From the cell containing the given text, extract its center point as [X, Y] coordinate. 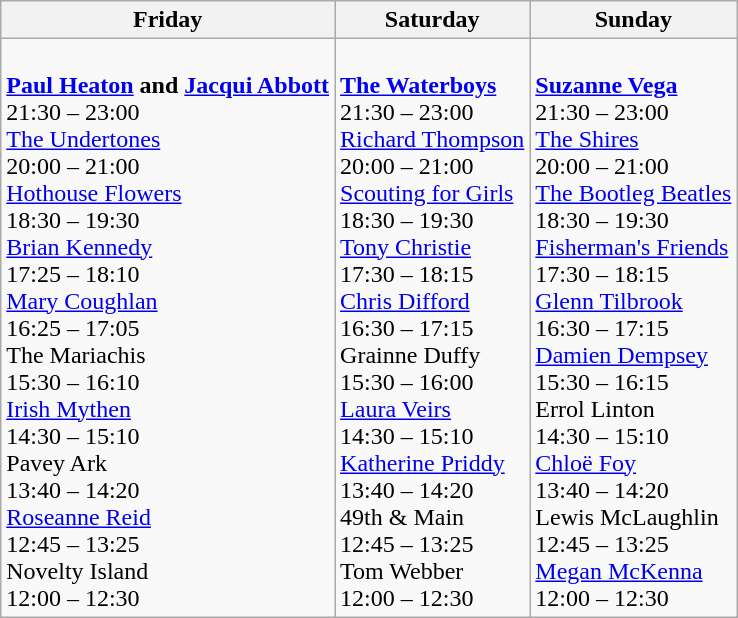
Sunday [634, 20]
Friday [168, 20]
Saturday [432, 20]
